Identify which cell holds the provided text, then report its [x, y] central coordinate. 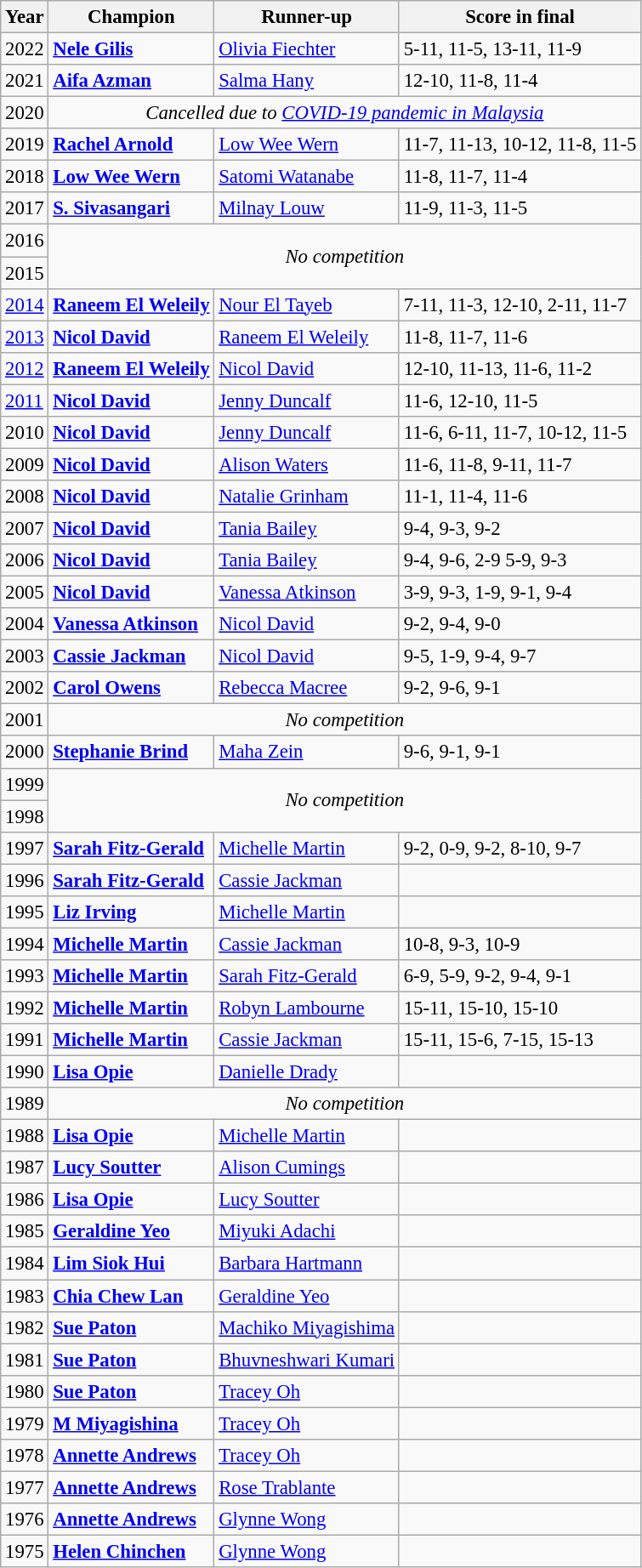
1991 [25, 1040]
11-6, 11-8, 9-11, 11-7 [520, 464]
Score in final [520, 17]
9-4, 9-3, 9-2 [520, 528]
2002 [25, 688]
11-8, 11-7, 11-6 [520, 337]
7-11, 11-3, 12-10, 2-11, 11-7 [520, 304]
11-9, 11-3, 11-5 [520, 208]
Barbara Hartmann [307, 1264]
1999 [25, 784]
Satomi Watanabe [307, 177]
9-5, 1-9, 9-4, 9-7 [520, 656]
11-8, 11-7, 11-4 [520, 177]
9-2, 9-6, 9-1 [520, 688]
1989 [25, 1104]
1995 [25, 912]
Champion [131, 17]
1985 [25, 1232]
9-4, 9-6, 2-9 5-9, 9-3 [520, 560]
2008 [25, 497]
Rachel Arnold [131, 145]
15-11, 15-10, 15-10 [520, 1008]
Runner-up [307, 17]
12-10, 11-13, 11-6, 11-2 [520, 368]
2014 [25, 304]
2020 [25, 113]
1986 [25, 1200]
6-9, 5-9, 9-2, 9-4, 9-1 [520, 976]
2019 [25, 145]
11-7, 11-13, 10-12, 11-8, 11-5 [520, 145]
2005 [25, 593]
2010 [25, 433]
1978 [25, 1456]
1980 [25, 1391]
2021 [25, 81]
11-6, 12-10, 11-5 [520, 401]
15-11, 15-6, 7-15, 15-13 [520, 1040]
2006 [25, 560]
1996 [25, 880]
1976 [25, 1520]
1977 [25, 1487]
Salma Hany [307, 81]
1988 [25, 1136]
2004 [25, 624]
11-1, 11-4, 11-6 [520, 497]
2018 [25, 177]
2003 [25, 656]
1984 [25, 1264]
Carol Owens [131, 688]
Cancelled due to COVID-19 pandemic in Malaysia [345, 113]
11-6, 6-11, 11-7, 10-12, 11-5 [520, 433]
9-2, 0-9, 9-2, 8-10, 9-7 [520, 848]
2011 [25, 401]
2013 [25, 337]
1990 [25, 1072]
1975 [25, 1551]
Natalie Grinham [307, 497]
Machiko Miyagishima [307, 1327]
1983 [25, 1296]
1987 [25, 1167]
Rose Trablante [307, 1487]
Nele Gilis [131, 49]
2012 [25, 368]
5-11, 11-5, 13-11, 11-9 [520, 49]
2009 [25, 464]
2017 [25, 208]
Bhuvneshwari Kumari [307, 1360]
2016 [25, 241]
Milnay Louw [307, 208]
1998 [25, 816]
Nour El Tayeb [307, 304]
1979 [25, 1423]
Helen Chinchen [131, 1551]
M Miyagishina [131, 1423]
Alison Waters [307, 464]
2001 [25, 720]
Olivia Fiechter [307, 49]
3-9, 9-3, 1-9, 9-1, 9-4 [520, 593]
1981 [25, 1360]
Aifa Azman [131, 81]
Chia Chew Lan [131, 1296]
1993 [25, 976]
Stephanie Brind [131, 753]
Maha Zein [307, 753]
9-6, 9-1, 9-1 [520, 753]
2007 [25, 528]
10-8, 9-3, 10-9 [520, 944]
2022 [25, 49]
Miyuki Adachi [307, 1232]
1982 [25, 1327]
Alison Cumings [307, 1167]
2015 [25, 273]
Robyn Lambourne [307, 1008]
1997 [25, 848]
1992 [25, 1008]
Liz Irving [131, 912]
2000 [25, 753]
Lim Siok Hui [131, 1264]
12-10, 11-8, 11-4 [520, 81]
Rebecca Macree [307, 688]
Year [25, 17]
9-2, 9-4, 9-0 [520, 624]
Danielle Drady [307, 1072]
S. Sivasangari [131, 208]
1994 [25, 944]
